Scan for the cell matching the given text and deliver its [x, y] coordinate at center. 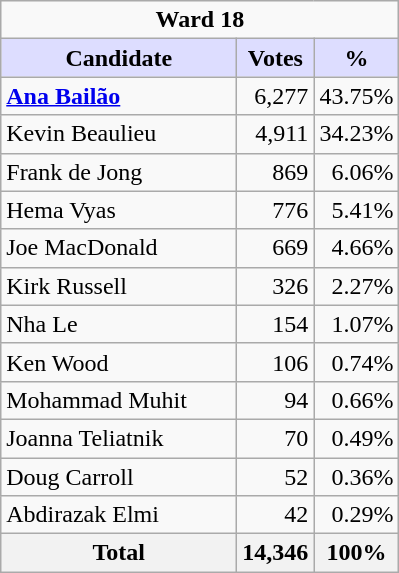
Candidate [119, 58]
43.75% [356, 96]
Ken Wood [119, 362]
% [356, 58]
14,346 [276, 553]
Kevin Beaulieu [119, 134]
Doug Carroll [119, 477]
52 [276, 477]
Kirk Russell [119, 286]
106 [276, 362]
Joe MacDonald [119, 248]
0.66% [356, 400]
776 [276, 210]
5.41% [356, 210]
869 [276, 172]
154 [276, 324]
326 [276, 286]
4,911 [276, 134]
6.06% [356, 172]
Ana Bailão [119, 96]
4.66% [356, 248]
0.49% [356, 438]
669 [276, 248]
94 [276, 400]
0.36% [356, 477]
Votes [276, 58]
0.74% [356, 362]
34.23% [356, 134]
Nha Le [119, 324]
Joanna Teliatnik [119, 438]
Abdirazak Elmi [119, 515]
Total [119, 553]
42 [276, 515]
6,277 [276, 96]
1.07% [356, 324]
Mohammad Muhit [119, 400]
Ward 18 [200, 20]
100% [356, 553]
Frank de Jong [119, 172]
2.27% [356, 286]
0.29% [356, 515]
70 [276, 438]
Hema Vyas [119, 210]
